Pinpoint the cell where the given text exists, returning its [X, Y] midpoint coordinate. 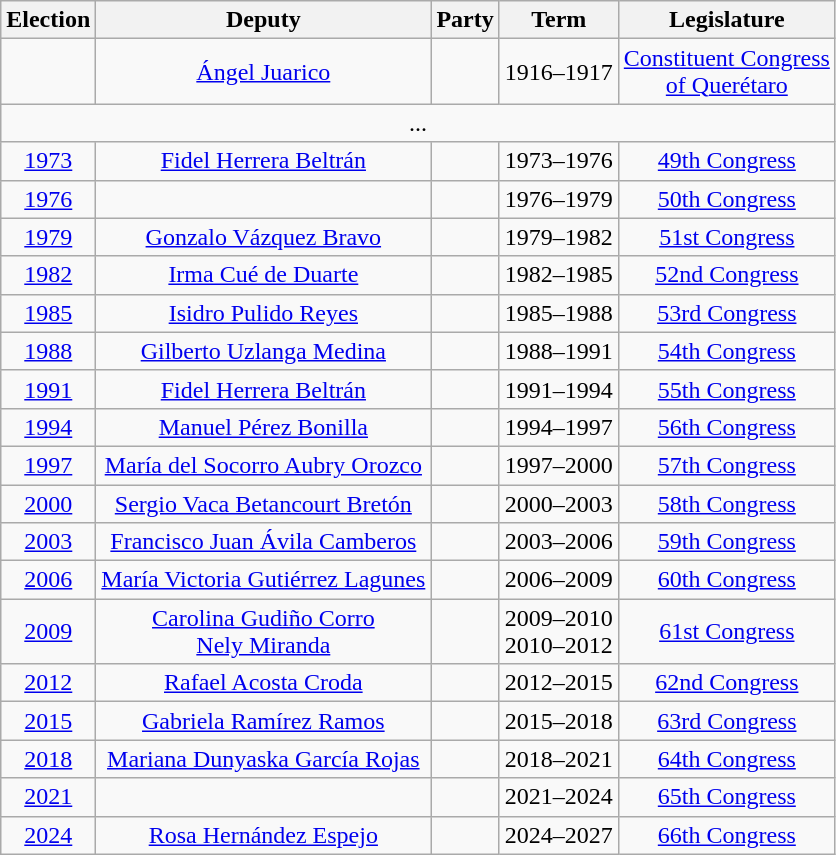
Gabriela Ramírez Ramos [264, 721]
2006–2009 [558, 580]
51st Congress [726, 237]
María del Socorro Aubry Orozco [264, 465]
1916–1917 [558, 72]
Gonzalo Vázquez Bravo [264, 237]
1991 [48, 389]
61st Congress [726, 632]
58th Congress [726, 503]
Carolina Gudiño CorroNely Miranda [264, 632]
50th Congress [726, 199]
1979 [48, 237]
1982–1985 [558, 275]
Irma Cué de Duarte [264, 275]
1994–1997 [558, 427]
1982 [48, 275]
2024–2027 [558, 835]
60th Congress [726, 580]
1976 [48, 199]
Rosa Hernández Espejo [264, 835]
52nd Congress [726, 275]
57th Congress [726, 465]
Deputy [264, 20]
1985 [48, 313]
2006 [48, 580]
65th Congress [726, 797]
2003 [48, 542]
2009–20102010–2012 [558, 632]
1994 [48, 427]
63rd Congress [726, 721]
... [418, 123]
66th Congress [726, 835]
59th Congress [726, 542]
María Victoria Gutiérrez Lagunes [264, 580]
2003–2006 [558, 542]
Francisco Juan Ávila Camberos [264, 542]
2015–2018 [558, 721]
2018 [48, 759]
64th Congress [726, 759]
Ángel Juarico [264, 72]
Party [465, 20]
1976–1979 [558, 199]
2000 [48, 503]
Mariana Dunyaska García Rojas [264, 759]
55th Congress [726, 389]
2000–2003 [558, 503]
Legislature [726, 20]
1997–2000 [558, 465]
Sergio Vaca Betancourt Bretón [264, 503]
Rafael Acosta Croda [264, 683]
1997 [48, 465]
49th Congress [726, 161]
Constituent Congressof Querétaro [726, 72]
2024 [48, 835]
2018–2021 [558, 759]
1973–1976 [558, 161]
56th Congress [726, 427]
2021–2024 [558, 797]
53rd Congress [726, 313]
2012 [48, 683]
2009 [48, 632]
1985–1988 [558, 313]
2012–2015 [558, 683]
Term [558, 20]
1988–1991 [558, 351]
2015 [48, 721]
Election [48, 20]
1988 [48, 351]
Isidro Pulido Reyes [264, 313]
Manuel Pérez Bonilla [264, 427]
Gilberto Uzlanga Medina [264, 351]
1973 [48, 161]
54th Congress [726, 351]
62nd Congress [726, 683]
2021 [48, 797]
1979–1982 [558, 237]
1991–1994 [558, 389]
